Find where the given text appears and provide that cell's center as (x, y) coordinate. 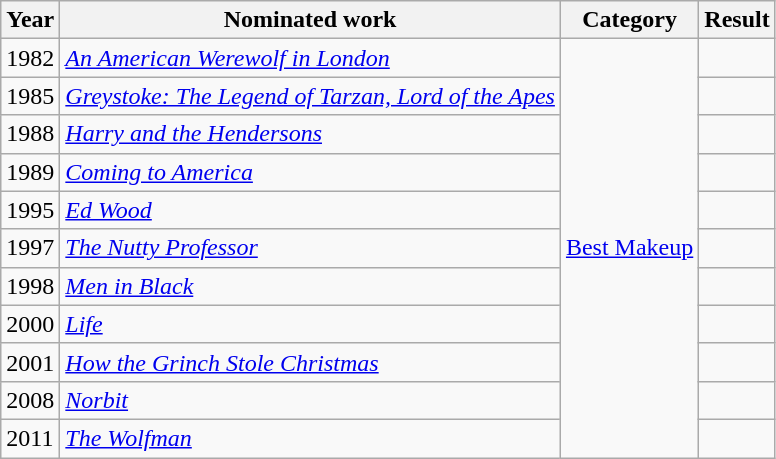
Norbit (310, 400)
Result (737, 20)
2001 (30, 362)
1982 (30, 58)
1985 (30, 96)
How the Grinch Stole Christmas (310, 362)
2000 (30, 324)
Best Makeup (629, 248)
Category (629, 20)
2008 (30, 400)
Harry and the Hendersons (310, 134)
The Nutty Professor (310, 248)
An American Werewolf in London (310, 58)
1998 (30, 286)
Life (310, 324)
Greystoke: The Legend of Tarzan, Lord of the Apes (310, 96)
1989 (30, 172)
Ed Wood (310, 210)
Nominated work (310, 20)
Men in Black (310, 286)
1995 (30, 210)
Year (30, 20)
1988 (30, 134)
The Wolfman (310, 438)
1997 (30, 248)
Coming to America (310, 172)
2011 (30, 438)
